Capture the cell that displays the provided text and extract its (x, y) central coordinate. 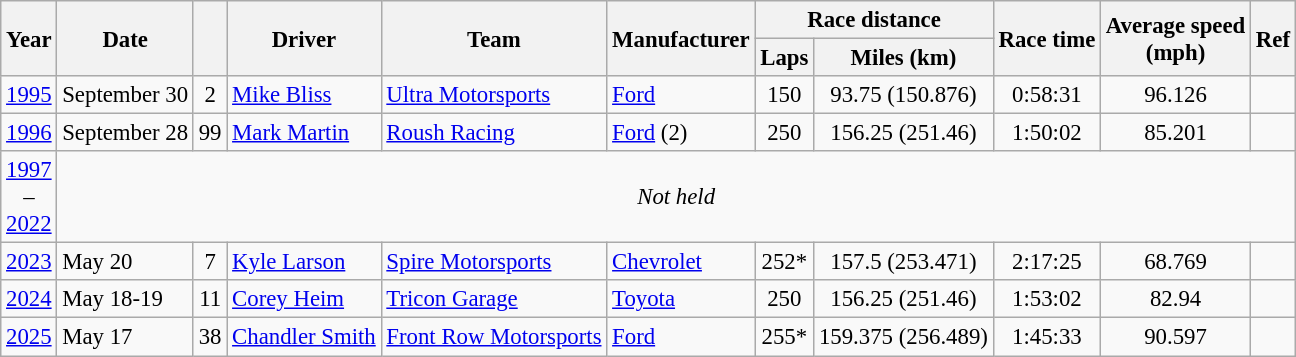
96.126 (1176, 95)
May 17 (125, 337)
2025 (29, 337)
157.5 (253.471) (904, 262)
2024 (29, 299)
Corey Heim (304, 299)
May 18-19 (125, 299)
159.375 (256.489) (904, 337)
Race time (1046, 38)
7 (210, 262)
Team (494, 38)
93.75 (150.876) (904, 95)
2023 (29, 262)
255* (784, 337)
Laps (784, 58)
Toyota (681, 299)
90.597 (1176, 337)
2:17:25 (1046, 262)
May 20 (125, 262)
99 (210, 133)
September 28 (125, 133)
Year (29, 38)
Tricon Garage (494, 299)
September 30 (125, 95)
Ultra Motorsports (494, 95)
Manufacturer (681, 38)
Average speed(mph) (1176, 38)
11 (210, 299)
Driver (304, 38)
Mark Martin (304, 133)
Spire Motorsports (494, 262)
Front Row Motorsports (494, 337)
Date (125, 38)
Kyle Larson (304, 262)
Ref (1274, 38)
1996 (29, 133)
0:58:31 (1046, 95)
1:45:33 (1046, 337)
Not held (676, 197)
1:50:02 (1046, 133)
252* (784, 262)
85.201 (1176, 133)
1997–2022 (29, 197)
1:53:02 (1046, 299)
38 (210, 337)
Roush Racing (494, 133)
Race distance (874, 20)
Mike Bliss (304, 95)
150 (784, 95)
68.769 (1176, 262)
2 (210, 95)
Miles (km) (904, 58)
1995 (29, 95)
Chandler Smith (304, 337)
82.94 (1176, 299)
Ford (2) (681, 133)
Chevrolet (681, 262)
